Scan for the cell matching the given text and deliver its (x, y) coordinate at center. 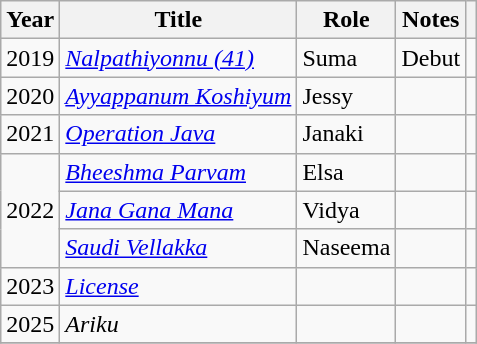
Saudi Vellakka (178, 248)
Suma (346, 58)
Naseema (346, 248)
Elsa (346, 172)
2020 (30, 96)
2025 (30, 324)
Nalpathiyonnu (41) (178, 58)
Role (346, 20)
Debut (431, 58)
Operation Java (178, 134)
License (178, 286)
Jana Gana Mana (178, 210)
Year (30, 20)
Title (178, 20)
Vidya (346, 210)
2023 (30, 286)
2021 (30, 134)
2022 (30, 210)
2019 (30, 58)
Ayyappanum Koshiyum (178, 96)
Janaki (346, 134)
Notes (431, 20)
Bheeshma Parvam (178, 172)
Jessy (346, 96)
Ariku (178, 324)
